Locate the cell with the specified text and output its [X, Y] center coordinate. 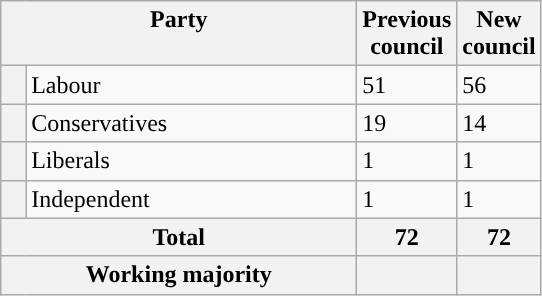
Total [179, 237]
Liberals [192, 161]
Labour [192, 85]
New council [499, 34]
19 [407, 123]
14 [499, 123]
51 [407, 85]
56 [499, 85]
Party [179, 34]
Previous council [407, 34]
Conservatives [192, 123]
Independent [192, 199]
Working majority [179, 275]
